Scan for the cell matching the given text and deliver its (X, Y) coordinate at center. 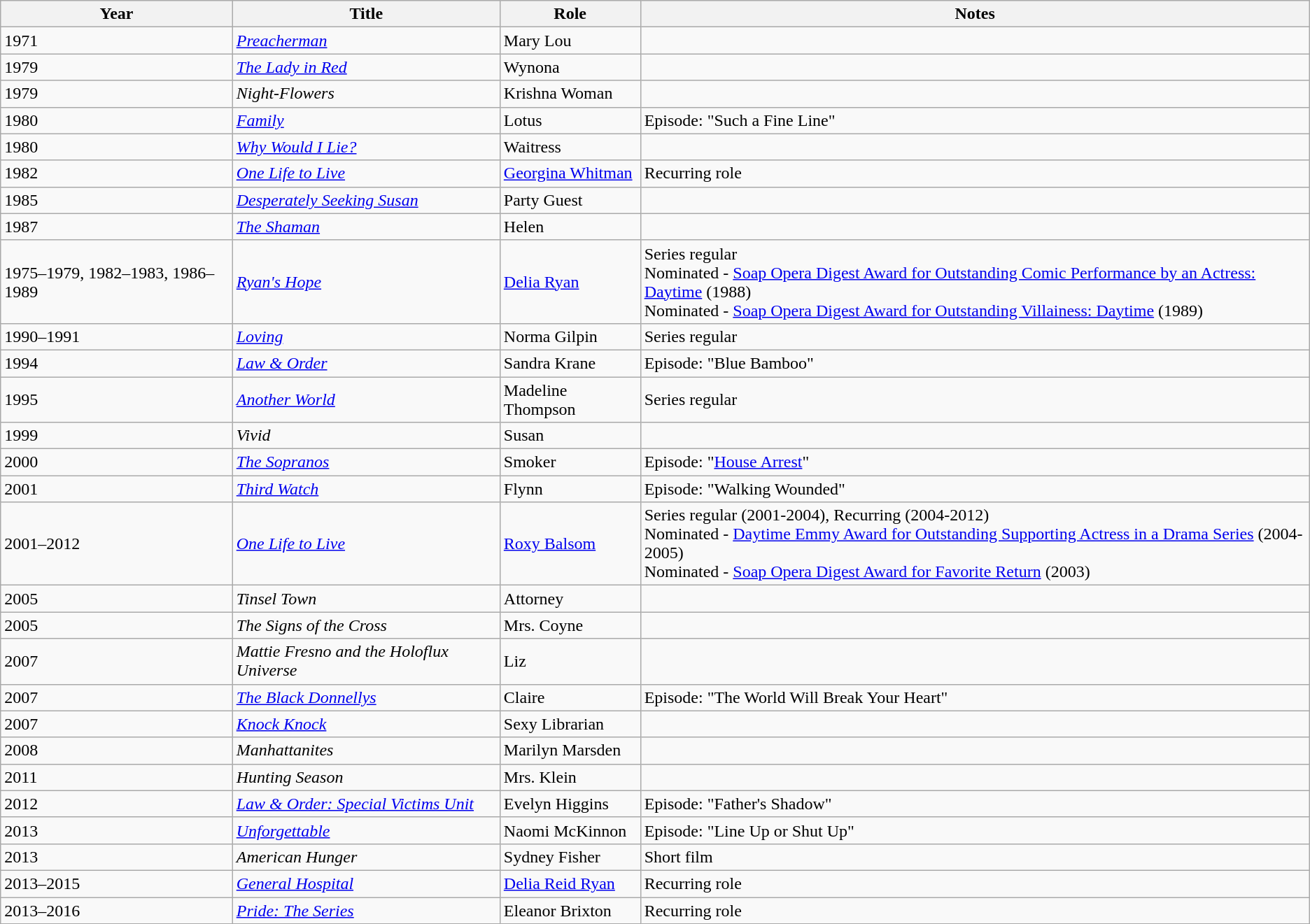
1971 (116, 41)
Another World (366, 399)
1982 (116, 173)
Sydney Fisher (570, 857)
Krishna Woman (570, 94)
Title (366, 14)
2013–2015 (116, 883)
Delia Reid Ryan (570, 883)
Short film (975, 857)
Notes (975, 14)
Mrs. Klein (570, 777)
Delia Ryan (570, 281)
Law & Order (366, 363)
Episode: "Walking Wounded" (975, 489)
Party Guest (570, 200)
2012 (116, 804)
The Sopranos (366, 462)
Episode: "The World Will Break Your Heart" (975, 697)
Claire (570, 697)
Sexy Librarian (570, 724)
Episode: "Father's Shadow" (975, 804)
Evelyn Higgins (570, 804)
Waitress (570, 147)
Mattie Fresno and the Holoflux Universe (366, 662)
Lotus (570, 120)
Family (366, 120)
Liz (570, 662)
Year (116, 14)
Naomi McKinnon (570, 830)
1999 (116, 436)
Third Watch (366, 489)
1985 (116, 200)
Mrs. Coyne (570, 625)
Preacherman (366, 41)
Eleanor Brixton (570, 910)
1987 (116, 227)
The Shaman (366, 227)
2011 (116, 777)
Loving (366, 336)
Susan (570, 436)
Knock Knock (366, 724)
Georgina Whitman (570, 173)
Smoker (570, 462)
Episode: "Line Up or Shut Up" (975, 830)
The Lady in Red (366, 67)
Role (570, 14)
The Black Donnellys (366, 697)
Vivid (366, 436)
Episode: "Blue Bamboo" (975, 363)
Manhattanites (366, 751)
Helen (570, 227)
Why Would I Lie? (366, 147)
Hunting Season (366, 777)
Norma Gilpin (570, 336)
1994 (116, 363)
1995 (116, 399)
Tinsel Town (366, 599)
General Hospital (366, 883)
1990–1991 (116, 336)
Desperately Seeking Susan (366, 200)
Flynn (570, 489)
2001 (116, 489)
Roxy Balsom (570, 544)
Night-Flowers (366, 94)
2001–2012 (116, 544)
Unforgettable (366, 830)
Sandra Krane (570, 363)
The Signs of the Cross (366, 625)
Episode: "House Arrest" (975, 462)
2000 (116, 462)
1975–1979, 1982–1983, 1986–1989 (116, 281)
Episode: "Such a Fine Line" (975, 120)
Mary Lou (570, 41)
Marilyn Marsden (570, 751)
2013–2016 (116, 910)
2008 (116, 751)
Madeline Thompson (570, 399)
Law & Order: Special Victims Unit (366, 804)
Ryan's Hope (366, 281)
Attorney (570, 599)
Pride: The Series (366, 910)
American Hunger (366, 857)
Wynona (570, 67)
